Capture the cell that displays the provided text and extract its [X, Y] central coordinate. 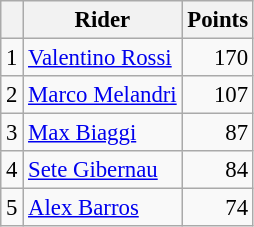
Alex Barros [102, 208]
74 [218, 208]
Points [218, 20]
Sete Gibernau [102, 170]
107 [218, 95]
3 [12, 133]
4 [12, 170]
2 [12, 95]
Max Biaggi [102, 133]
Marco Melandri [102, 95]
170 [218, 58]
84 [218, 170]
5 [12, 208]
1 [12, 58]
Rider [102, 20]
87 [218, 133]
Valentino Rossi [102, 58]
